Return (x, y) of the center of cell containing provided text 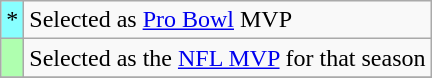
* (12, 20)
Selected as Pro Bowl MVP (228, 20)
Selected as the NFL MVP for that season (228, 58)
